Pinpoint the cell where the given text exists, returning its (X, Y) midpoint coordinate. 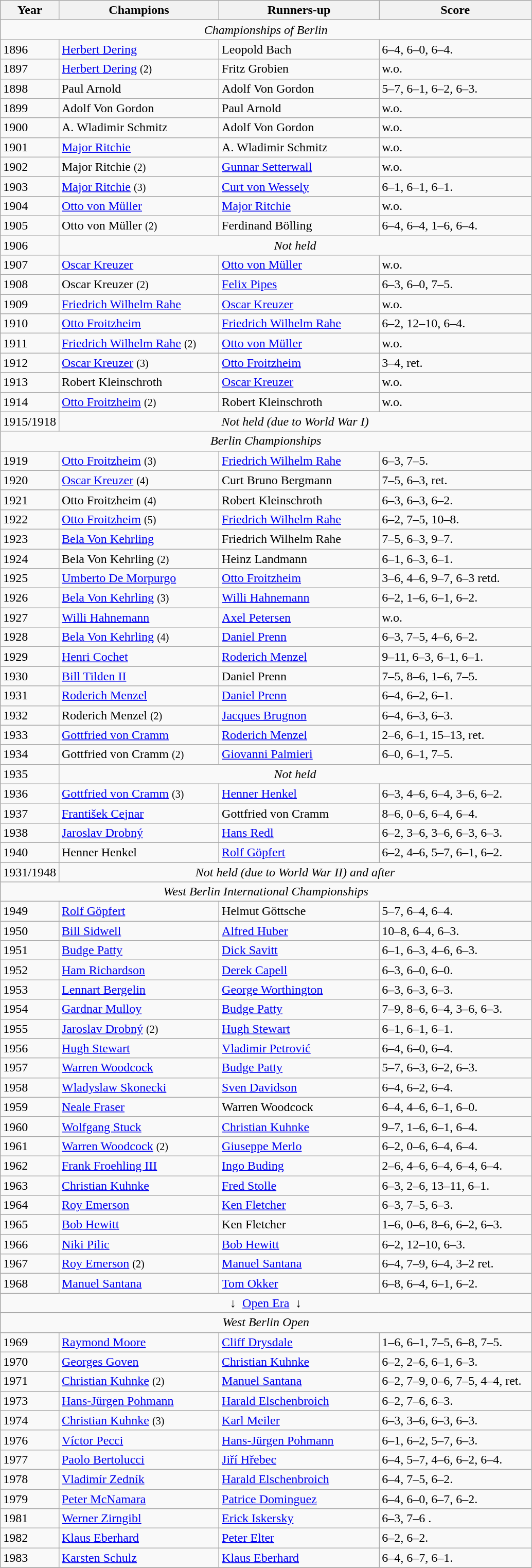
Jaroslav Drobný (139, 833)
↓ Open Era ↓ (266, 1303)
Niki Pilic (139, 1244)
1937 (30, 813)
6–4, 6–3, 6–3. (455, 715)
Giovanni Palmieri (299, 754)
1926 (30, 598)
6–3, 7–5, 6–3. (455, 1205)
8–6, 0–6, 6–4, 6–4. (455, 813)
Bela Von Kehrling (2) (139, 558)
1932 (30, 715)
2–6, 4–6, 6–4, 6–4, 6–4. (455, 1166)
1978 (30, 1479)
Peter Elter (299, 1538)
1935 (30, 774)
7–9, 8–6, 6–4, 3–6, 6–3. (455, 1009)
1915/1918 (30, 421)
1949 (30, 911)
1896 (30, 49)
Heinz Landmann (299, 558)
10–8, 6–4, 6–3. (455, 931)
Tom Okker (299, 1283)
Lennart Bergelin (139, 990)
Sven Davidson (299, 1087)
Erick Iskersky (299, 1519)
Herbert Dering (139, 49)
Jacques Brugnon (299, 715)
1968 (30, 1283)
1913 (30, 382)
7–5, 6–3, ret. (455, 480)
1961 (30, 1146)
1927 (30, 618)
6–4, 6–4, 1–6, 6–4. (455, 225)
6–2, 12–10, 6–4. (455, 324)
1923 (30, 539)
1909 (30, 304)
1934 (30, 754)
7–5, 8–6, 1–6, 7–5. (455, 676)
Fritz Grobien (299, 69)
Derek Capell (299, 970)
Felix Pipes (299, 285)
1954 (30, 1009)
Alfred Huber (299, 931)
1931/1948 (30, 872)
Giuseppe Merlo (299, 1146)
6–3, 7–5, 4–6, 6–2. (455, 637)
1902 (30, 167)
1904 (30, 206)
1912 (30, 363)
5–7, 6–1, 6–2, 6–3. (455, 89)
Otto Froitzheim (2) (139, 402)
6–3, 6–0, 7–5. (455, 285)
1936 (30, 794)
Oscar Kreuzer (3) (139, 363)
1899 (30, 108)
Oscar Kreuzer (4) (139, 480)
Vladimír Zedník (139, 1479)
1925 (30, 578)
Cliff Drysdale (299, 1342)
Ingo Buding (299, 1166)
6–4, 7–9, 6–4, 3–2 ret. (455, 1264)
6–3, 6–3, 6–2. (455, 500)
Peter McNamara (139, 1499)
6–1, 6–3, 4–6, 6–3. (455, 950)
Frank Froehling III (139, 1166)
1970 (30, 1362)
West Berlin International Championships (266, 892)
Score (455, 10)
Roderich Menzel (2) (139, 715)
Bela Von Kehrling (4) (139, 637)
Vladimir Petrović (299, 1048)
1898 (30, 89)
1903 (30, 186)
Jaroslav Drobný (2) (139, 1029)
1929 (30, 657)
1974 (30, 1420)
Karsten Schulz (139, 1558)
1956 (30, 1048)
6–1, 6–3, 6–1. (455, 558)
Runners-up (299, 10)
1906 (30, 245)
Warren Woodcock (2) (139, 1146)
1911 (30, 343)
George Worthington (299, 990)
1931 (30, 696)
Henri Cochet (139, 657)
Ferdinand Bölling (299, 225)
6–2, 6–2. (455, 1538)
6–3, 2–6, 13–11, 6–1. (455, 1185)
Bill Tilden II (139, 676)
Bela Von Kehrling (3) (139, 598)
Championships of Berlin (266, 30)
1981 (30, 1519)
6–2, 1–6, 6–1, 6–2. (455, 598)
Paolo Bertolucci (139, 1459)
František Cejnar (139, 813)
1971 (30, 1381)
1933 (30, 735)
Leopold Bach (299, 49)
6–4, 6–0, 6–7, 6–2. (455, 1499)
9–7, 1–6, 6–1, 6–4. (455, 1126)
6–1, 6–2, 5–7, 6–3. (455, 1440)
Otto Froitzheim (4) (139, 500)
6–4, 6–2, 6–1. (455, 696)
Wolfgang Stuck (139, 1126)
1921 (30, 500)
Bela Von Kehrling (139, 539)
Umberto De Morpurgo (139, 578)
Otto von Müller (2) (139, 225)
1962 (30, 1166)
6–2, 7–6, 6–3. (455, 1401)
Oscar Kreuzer (2) (139, 285)
6–0, 6–1, 7–5. (455, 754)
1955 (30, 1029)
6–2, 2–6, 6–1, 6–3. (455, 1362)
6–2, 7–5, 10–8. (455, 519)
Not held (due to World War II) and after (295, 872)
Raymond Moore (139, 1342)
6–4, 7–5, 6–2. (455, 1479)
1957 (30, 1068)
1930 (30, 676)
Dick Savitt (299, 950)
Not held (due to World War I) (295, 421)
1940 (30, 852)
Patrice Dominguez (299, 1499)
1901 (30, 147)
Otto Froitzheim (5) (139, 519)
6–3, 7–6 . (455, 1519)
Gardnar Mulloy (139, 1009)
Karl Meiler (299, 1420)
1950 (30, 931)
Ham Richardson (139, 970)
Gunnar Setterwall (299, 167)
1938 (30, 833)
3–4, ret. (455, 363)
6–4, 6–7, 6–1. (455, 1558)
5–7, 6–3, 6–2, 6–3. (455, 1068)
6–4, 5–7, 4–6, 6–2, 6–4. (455, 1459)
1966 (30, 1244)
6–2, 3–6, 3–6, 6–3, 6–3. (455, 833)
1924 (30, 558)
Friedrich Wilhelm Rahe (2) (139, 343)
1910 (30, 324)
3–6, 4–6, 9–7, 6–3 retd. (455, 578)
6–3, 7–5. (455, 461)
1–6, 6–1, 7–5, 6–8, 7–5. (455, 1342)
Christian Kuhnke (2) (139, 1381)
1914 (30, 402)
Helmut Göttsche (299, 911)
1979 (30, 1499)
1958 (30, 1087)
7–5, 6–3, 9–7. (455, 539)
Fred Stolle (299, 1185)
1920 (30, 480)
West Berlin Open (266, 1323)
6–2, 7–9, 0–6, 7–5, 4–4, ret. (455, 1381)
6–2, 0–6, 6–4, 6–4. (455, 1146)
6–3, 6–3, 6–3. (455, 990)
1907 (30, 265)
1952 (30, 970)
6–3, 6–0, 6–0. (455, 970)
Wladyslaw Skonecki (139, 1087)
1953 (30, 990)
1976 (30, 1440)
5–7, 6–4, 6–4. (455, 911)
2–6, 6–1, 15–13, ret. (455, 735)
6–8, 6–4, 6–1, 6–2. (455, 1283)
1969 (30, 1342)
Berlin Championships (266, 441)
6–3, 3–6, 6–3, 6–3. (455, 1420)
1965 (30, 1225)
1977 (30, 1459)
6–2, 4–6, 5–7, 6–1, 6–2. (455, 852)
Bill Sidwell (139, 931)
Axel Petersen (299, 618)
Jiří Hřebec (299, 1459)
Major Ritchie (2) (139, 167)
6–3, 4–6, 6–4, 3–6, 6–2. (455, 794)
1919 (30, 461)
Hans Redl (299, 833)
Roy Emerson (2) (139, 1264)
1908 (30, 285)
6–4, 6–2, 6–4. (455, 1087)
1922 (30, 519)
Víctor Pecci (139, 1440)
1951 (30, 950)
1982 (30, 1538)
Year (30, 10)
1973 (30, 1401)
Curt Bruno Bergmann (299, 480)
Neale Fraser (139, 1107)
Major Ritchie (3) (139, 186)
Werner Zirngibl (139, 1519)
1897 (30, 69)
6–4, 4–6, 6–1, 6–0. (455, 1107)
1900 (30, 128)
Roy Emerson (139, 1205)
1959 (30, 1107)
1963 (30, 1185)
Georges Goven (139, 1362)
Champions (139, 10)
Christian Kuhnke (3) (139, 1420)
Herbert Dering (2) (139, 69)
9–11, 6–3, 6–1, 6–1. (455, 657)
1928 (30, 637)
1905 (30, 225)
Gottfried von Cramm (2) (139, 754)
1964 (30, 1205)
1–6, 0–6, 8–6, 6–2, 6–3. (455, 1225)
1960 (30, 1126)
1967 (30, 1264)
Curt von Wessely (299, 186)
Gottfried von Cramm (3) (139, 794)
Otto Froitzheim (3) (139, 461)
1983 (30, 1558)
6–2, 12–10, 6–3. (455, 1244)
